Provide the (X, Y) coordinate of the cell's center where the given text is located.  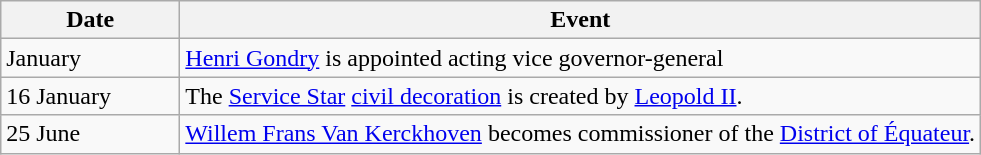
Date (90, 20)
January (90, 58)
25 June (90, 134)
Henri Gondry is appointed acting vice governor-general (580, 58)
Event (580, 20)
The Service Star civil decoration is created by Leopold II. (580, 96)
16 January (90, 96)
Willem Frans Van Kerckhoven becomes commissioner of the District of Équateur. (580, 134)
